For the text-containing cell, return its midpoint in (x, y) coordinate format. 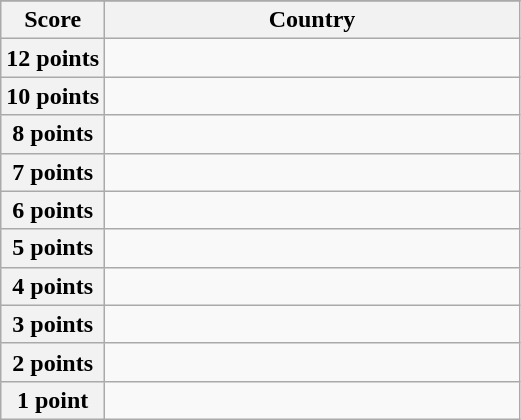
10 points (53, 96)
Score (53, 20)
Country (312, 20)
7 points (53, 172)
4 points (53, 286)
12 points (53, 58)
8 points (53, 134)
5 points (53, 248)
3 points (53, 324)
2 points (53, 362)
6 points (53, 210)
1 point (53, 400)
